Identify which cell holds the provided text, then report its [x, y] central coordinate. 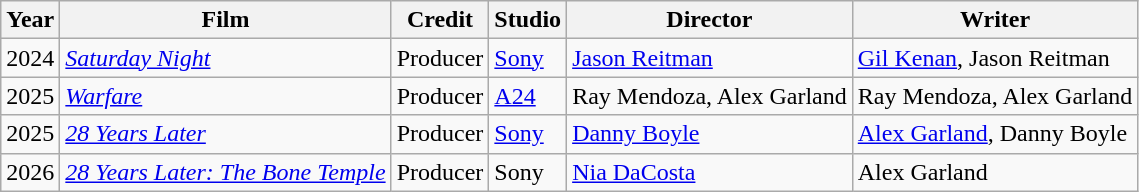
2026 [30, 172]
28 Years Later: The Bone Temple [226, 172]
Danny Boyle [710, 134]
Alex Garland [995, 172]
Director [710, 20]
2024 [30, 58]
Jason Reitman [710, 58]
Credit [440, 20]
Saturday Night [226, 58]
Nia DaCosta [710, 172]
Year [30, 20]
Gil Kenan, Jason Reitman [995, 58]
Warfare [226, 96]
A24 [528, 96]
Studio [528, 20]
Film [226, 20]
28 Years Later [226, 134]
Alex Garland, Danny Boyle [995, 134]
Writer [995, 20]
